Extract the [x, y] coordinate from the center of the cell holding the provided text.  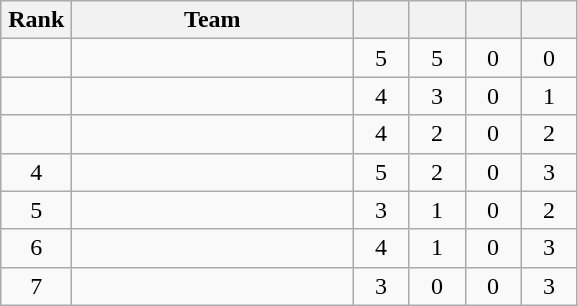
7 [36, 286]
Team [212, 20]
Rank [36, 20]
6 [36, 248]
